Provide the (X, Y) coordinate of the cell's center where the given text is located.  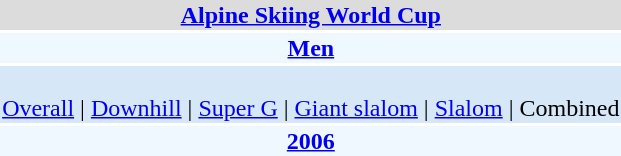
Men (311, 48)
Overall | Downhill | Super G | Giant slalom | Slalom | Combined (311, 94)
Alpine Skiing World Cup (311, 15)
2006 (311, 141)
